Identify which cell holds the provided text, then report its [x, y] central coordinate. 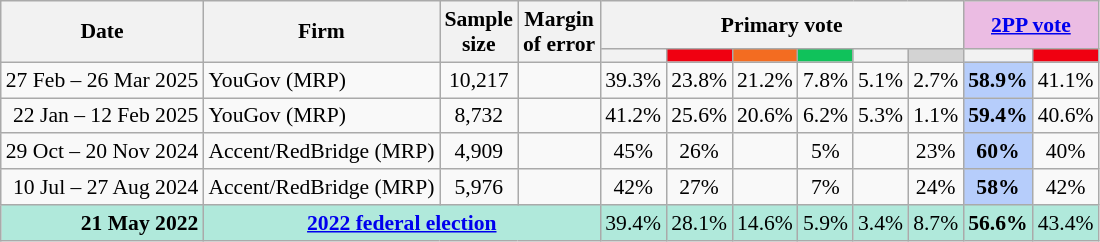
40.6% [1066, 116]
27% [699, 187]
8.7% [936, 223]
7.8% [826, 80]
14.6% [765, 223]
60% [998, 152]
7% [826, 187]
5.1% [880, 80]
28.1% [699, 223]
8,732 [479, 116]
Marginof error [559, 32]
Firm [321, 32]
26% [699, 152]
29 Oct – 20 Nov 2024 [102, 152]
20.6% [765, 116]
5.9% [826, 223]
5,976 [479, 187]
10 Jul – 27 Aug 2024 [102, 187]
23% [936, 152]
41.1% [1066, 80]
39.3% [633, 80]
39.4% [633, 223]
Primary vote [782, 25]
21.2% [765, 80]
43.4% [1066, 223]
4,909 [479, 152]
Date [102, 32]
1.1% [936, 116]
5% [826, 152]
2022 federal election [402, 223]
2PP vote [1030, 25]
2.7% [936, 80]
27 Feb – 26 Mar 2025 [102, 80]
Samplesize [479, 32]
25.6% [699, 116]
58.9% [998, 80]
5.3% [880, 116]
21 May 2022 [102, 223]
41.2% [633, 116]
10,217 [479, 80]
59.4% [998, 116]
22 Jan – 12 Feb 2025 [102, 116]
23.8% [699, 80]
24% [936, 187]
58% [998, 187]
40% [1066, 152]
3.4% [880, 223]
6.2% [826, 116]
56.6% [998, 223]
45% [633, 152]
